Detect which cell encompasses the target text, then output its [x, y] center coordinate. 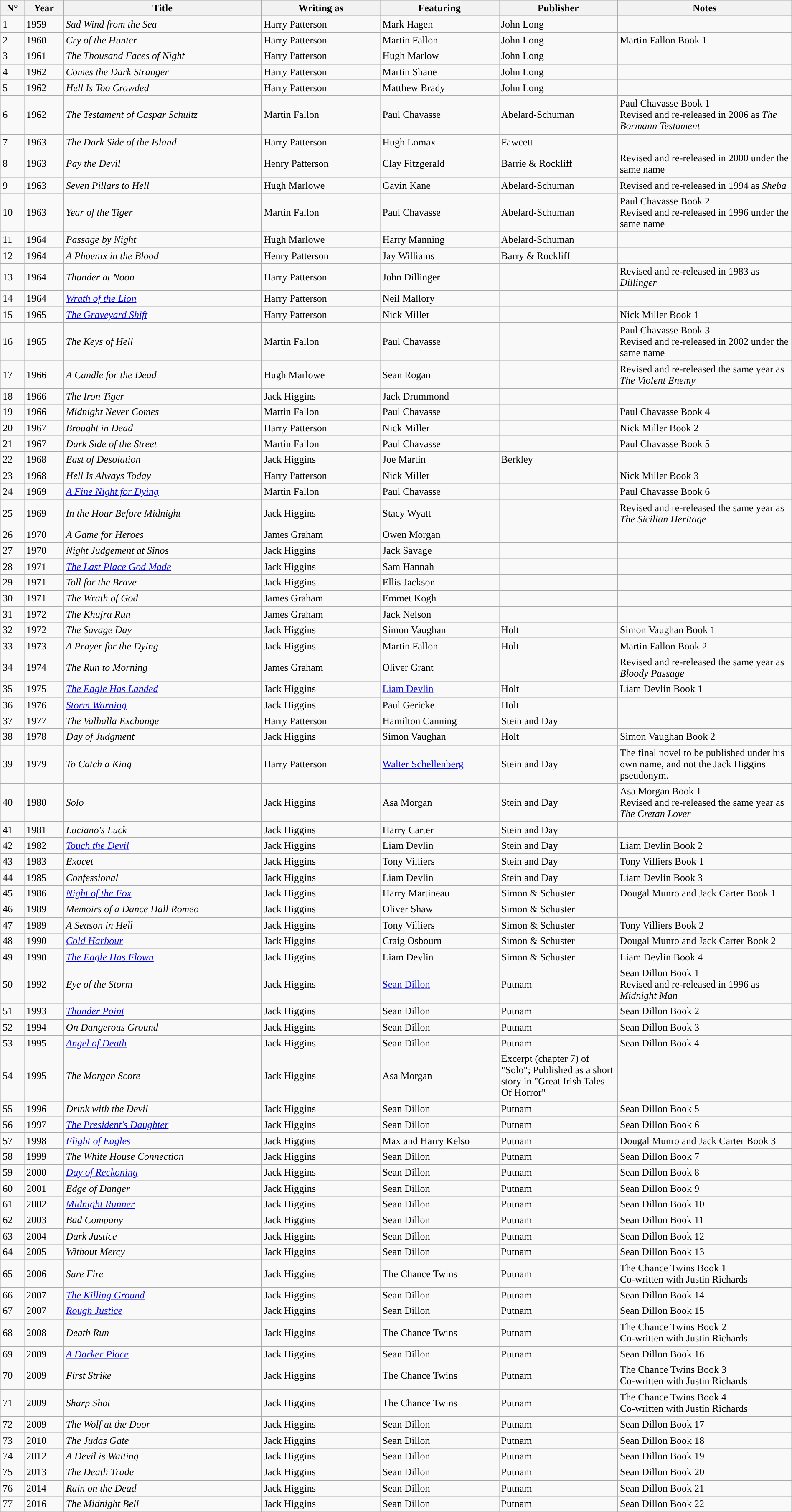
Sure Fire [162, 1274]
15 [13, 315]
2002 [44, 1204]
The Death Trade [162, 1472]
First Strike [162, 1376]
Nick Miller Book 2 [704, 428]
The final novel to be published under his own name, and not the Jack Higgins pseudonym. [704, 764]
Dark Side of the Street [162, 444]
10 [13, 212]
Sean Dillon Book 18 [704, 1440]
30 [13, 598]
1986 [44, 893]
23 [13, 476]
Sean Dillon Book 7 [704, 1156]
The Wolf at the Door [162, 1424]
19 [13, 412]
43 [13, 861]
Revised and re-released the same year as The Sicilian Heritage [704, 513]
2003 [44, 1220]
5 [13, 88]
The Judas Gate [162, 1440]
52 [13, 1027]
Jay Williams [439, 255]
Owen Morgan [439, 535]
Excerpt (chapter 7) of "Solo"; Published as a short story in "Great Irish Tales Of Horror" [558, 1076]
In the Hour Before Midnight [162, 513]
17 [13, 374]
56 [13, 1125]
2012 [44, 1456]
41 [13, 830]
Sean Dillon Book 3 [704, 1027]
On Dangerous Ground [162, 1027]
Revised and re-released in 2000 under the same name [704, 164]
Year [44, 8]
Liam Devlin Book 3 [704, 877]
22 [13, 460]
Liam Devlin Book 2 [704, 845]
2014 [44, 1488]
Storm Warning [162, 705]
The Chance Twins Book 3Co-written with Justin Richards [704, 1376]
Sean Dillon Book 17 [704, 1424]
The Khufra Run [162, 614]
Death Run [162, 1332]
2000 [44, 1172]
Paul Chavasse Book 6 [704, 491]
East of Desolation [162, 460]
Dougal Munro and Jack Carter Book 3 [704, 1140]
Craig Osbourn [439, 941]
1981 [44, 830]
Without Mercy [162, 1252]
27 [13, 550]
11 [13, 239]
1 [13, 24]
13 [13, 277]
Jack Nelson [439, 614]
Night Judgement at Sinos [162, 550]
26 [13, 535]
1973 [44, 646]
The White House Connection [162, 1156]
Featuring [439, 8]
Mark Hagen [439, 24]
Sean Dillon Book 14 [704, 1295]
Touch the Devil [162, 845]
Day of Judgment [162, 737]
47 [13, 925]
2013 [44, 1472]
40 [13, 802]
Thunder Point [162, 1011]
Midnight Never Comes [162, 412]
Revised and re-released the same year as Bloody Passage [704, 668]
Flight of Eagles [162, 1140]
58 [13, 1156]
Tony Villiers Book 2 [704, 925]
Sean Dillon Book 20 [704, 1472]
Martin Fallon Book 1 [704, 40]
Harry Carter [439, 830]
Sean Dillon Book 8 [704, 1172]
A Devil is Waiting [162, 1456]
Title [162, 8]
1976 [44, 705]
59 [13, 1172]
Sharp Shot [162, 1403]
The Keys of Hell [162, 342]
Rain on the Dead [162, 1488]
12 [13, 255]
21 [13, 444]
Emmet Kogh [439, 598]
4 [13, 72]
1983 [44, 861]
Joe Martin [439, 460]
53 [13, 1043]
Day of Reckoning [162, 1172]
2004 [44, 1236]
Night of the Fox [162, 893]
The Chance Twins Book 4Co-written with Justin Richards [704, 1403]
Sean Dillon Book 16 [704, 1354]
60 [13, 1188]
48 [13, 941]
A Fine Night for Dying [162, 491]
1996 [44, 1109]
The Killing Ground [162, 1295]
Edge of Danger [162, 1188]
Hell Is Too Crowded [162, 88]
1978 [44, 737]
2008 [44, 1332]
Sean Dillon Book 6 [704, 1125]
Harry Manning [439, 239]
Luciano's Luck [162, 830]
1985 [44, 877]
Paul Gericke [439, 705]
75 [13, 1472]
Sean Dillon Book 9 [704, 1188]
Martin Fallon Book 2 [704, 646]
Stacy Wyatt [439, 513]
2005 [44, 1252]
To Catch a King [162, 764]
54 [13, 1076]
32 [13, 630]
46 [13, 909]
1960 [44, 40]
2010 [44, 1440]
35 [13, 689]
Publisher [558, 8]
Paul Chavasse Book 5 [704, 444]
Midnight Runner [162, 1204]
Clay Fitzgerald [439, 164]
64 [13, 1252]
Toll for the Brave [162, 583]
N° [13, 8]
The Morgan Score [162, 1076]
Fawcett [558, 142]
1999 [44, 1156]
Hell Is Always Today [162, 476]
The Valhalla Exchange [162, 721]
1992 [44, 984]
1977 [44, 721]
Drink with the Devil [162, 1109]
Hugh Marlow [439, 56]
Liam Devlin Book 4 [704, 957]
Martin Shane [439, 72]
John Dillinger [439, 277]
Sean Dillon Book 15 [704, 1311]
Sean Dillon Book 1Revised and re-released in 1996 as Midnight Man [704, 984]
Dark Justice [162, 1236]
Sean Dillon Book 4 [704, 1043]
Hamilton Canning [439, 721]
1974 [44, 668]
20 [13, 428]
The Chance Twins Book 1Co-written with Justin Richards [704, 1274]
29 [13, 583]
76 [13, 1488]
Paul Chavasse Book 3Revised and re-released in 2002 under the same name [704, 342]
1975 [44, 689]
34 [13, 668]
Nick Miller Book 1 [704, 315]
Revised and re-released in 1994 as Sheba [704, 185]
Hugh Lomax [439, 142]
Brought in Dead [162, 428]
38 [13, 737]
The Testament of Caspar Schultz [162, 115]
68 [13, 1332]
Pay the Devil [162, 164]
Seven Pillars to Hell [162, 185]
Berkley [558, 460]
1993 [44, 1011]
57 [13, 1140]
Sean Dillon Book 12 [704, 1236]
Dougal Munro and Jack Carter Book 2 [704, 941]
9 [13, 185]
A Candle for the Dead [162, 374]
Neil Mallory [439, 299]
Matthew Brady [439, 88]
Solo [162, 802]
The Wrath of God [162, 598]
A Game for Heroes [162, 535]
Rough Justice [162, 1311]
The Midnight Bell [162, 1504]
Barrie & Rockliff [558, 164]
Cold Harbour [162, 941]
Paul Chavasse Book 1Revised and re-released in 2006 as The Bormann Testament [704, 115]
Jack Savage [439, 550]
18 [13, 396]
Sean Dillon Book 19 [704, 1456]
Barry & Rockliff [558, 255]
The Run to Morning [162, 668]
24 [13, 491]
1980 [44, 802]
16 [13, 342]
72 [13, 1424]
71 [13, 1403]
1994 [44, 1027]
Comes the Dark Stranger [162, 72]
Angel of Death [162, 1043]
70 [13, 1376]
Sam Hannah [439, 566]
1982 [44, 845]
63 [13, 1236]
28 [13, 566]
1959 [44, 24]
Revised and re-released in 1983 as Dillinger [704, 277]
The Eagle Has Flown [162, 957]
Cry of the Hunter [162, 40]
The Eagle Has Landed [162, 689]
Wrath of the Lion [162, 299]
The Graveyard Shift [162, 315]
A Prayer for the Dying [162, 646]
Sean Dillon Book 11 [704, 1220]
42 [13, 845]
Sean Dillon Book 5 [704, 1109]
The Chance Twins Book 2Co-written with Justin Richards [704, 1332]
31 [13, 614]
45 [13, 893]
Simon Vaughan Book 1 [704, 630]
Revised and re-released the same year as The Violent Enemy [704, 374]
Thunder at Noon [162, 277]
7 [13, 142]
The Thousand Faces of Night [162, 56]
Simon Vaughan Book 2 [704, 737]
65 [13, 1274]
Oliver Shaw [439, 909]
Sad Wind from the Sea [162, 24]
69 [13, 1354]
Confessional [162, 877]
Sean Dillon Book 22 [704, 1504]
Exocet [162, 861]
Sean Dillon Book 10 [704, 1204]
14 [13, 299]
49 [13, 957]
2006 [44, 1274]
1998 [44, 1140]
Paul Chavasse Book 4 [704, 412]
1979 [44, 764]
66 [13, 1295]
Nick Miller Book 3 [704, 476]
2 [13, 40]
Harry Martineau [439, 893]
Sean Dillon Book 2 [704, 1011]
Notes [704, 8]
1997 [44, 1125]
A Darker Place [162, 1354]
8 [13, 164]
The Iron Tiger [162, 396]
73 [13, 1440]
A Phoenix in the Blood [162, 255]
Sean Dillon Book 21 [704, 1488]
3 [13, 56]
Liam Devlin Book 1 [704, 689]
Walter Schellenberg [439, 764]
51 [13, 1011]
25 [13, 513]
The President's Daughter [162, 1125]
Oliver Grant [439, 668]
Sean Rogan [439, 374]
61 [13, 1204]
Eye of the Storm [162, 984]
6 [13, 115]
Bad Company [162, 1220]
39 [13, 764]
Year of the Tiger [162, 212]
Asa Morgan Book 1Revised and re-released the same year as The Cretan Lover [704, 802]
2016 [44, 1504]
Passage by Night [162, 239]
77 [13, 1504]
Gavin Kane [439, 185]
Paul Chavasse Book 2Revised and re-released in 1996 under the same name [704, 212]
62 [13, 1220]
The Dark Side of the Island [162, 142]
Dougal Munro and Jack Carter Book 1 [704, 893]
74 [13, 1456]
Ellis Jackson [439, 583]
Jack Drummond [439, 396]
Writing as [321, 8]
Sean Dillon Book 13 [704, 1252]
55 [13, 1109]
1961 [44, 56]
67 [13, 1311]
37 [13, 721]
Memoirs of a Dance Hall Romeo [162, 909]
The Savage Day [162, 630]
36 [13, 705]
33 [13, 646]
2001 [44, 1188]
44 [13, 877]
Tony Villiers Book 1 [704, 861]
Max and Harry Kelso [439, 1140]
The Last Place God Made [162, 566]
A Season in Hell [162, 925]
50 [13, 984]
